Find where the given text appears and provide that cell's center as [x, y] coordinate. 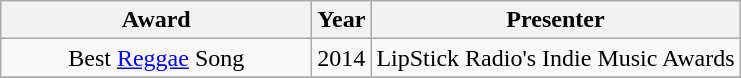
Presenter [556, 20]
LipStick Radio's Indie Music Awards [556, 58]
2014 [342, 58]
Award [156, 20]
Best Reggae Song [156, 58]
Year [342, 20]
